Output the [x, y] coordinate of the center of the cell containing the given text.  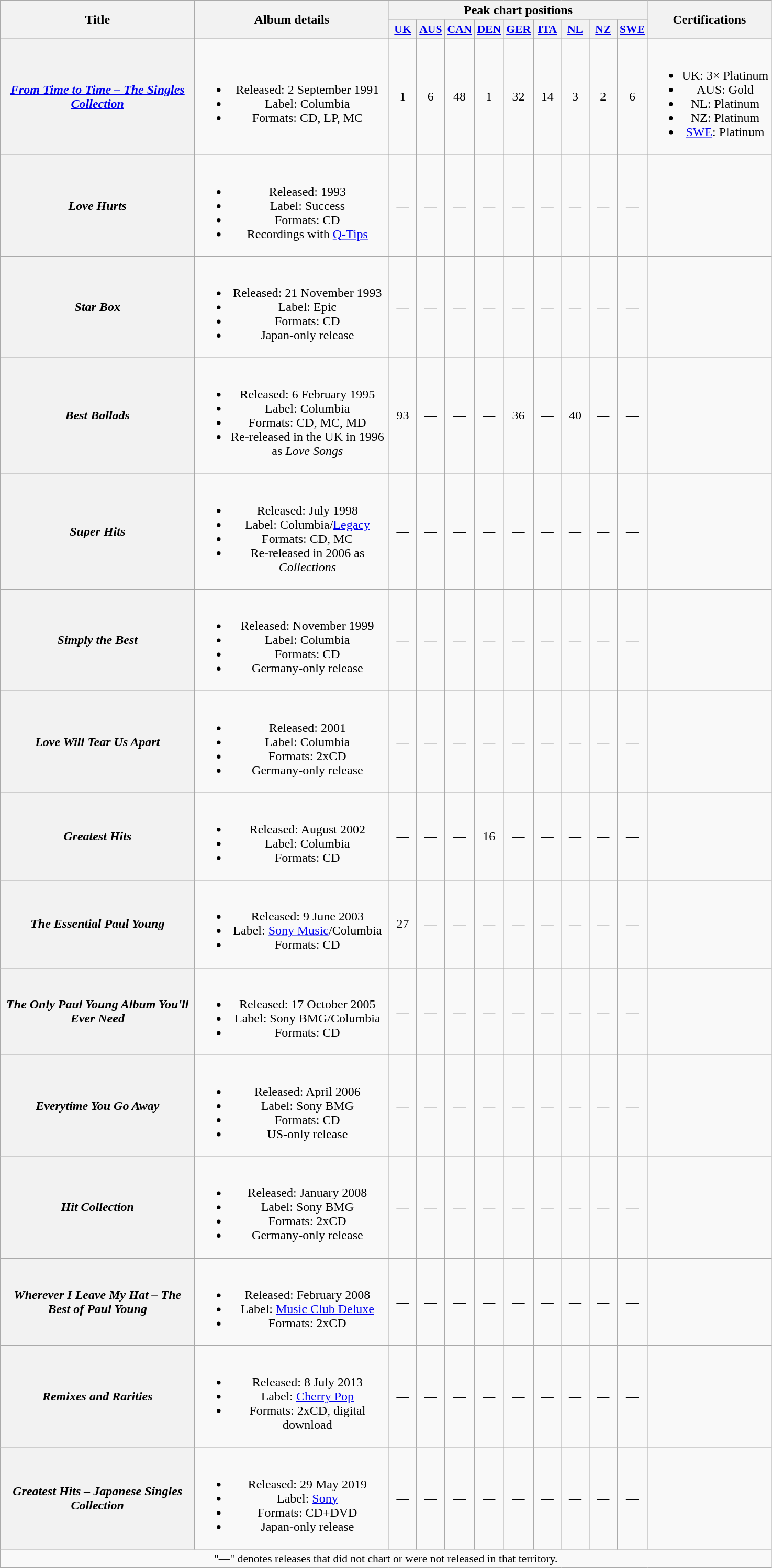
NZ [603, 30]
Best Ballads [97, 416]
Super Hits [97, 532]
Hit Collection [97, 1207]
93 [403, 416]
Released: April 2006Label: Sony BMGFormats: CDUS-only release [292, 1106]
3 [575, 96]
Remixes and Rarities [97, 1396]
Released: 8 July 2013Label: Cherry PopFormats: 2xCD, digital download [292, 1396]
Everytime You Go Away [97, 1106]
27 [403, 924]
From Time to Time – The Singles Collection [97, 96]
Released: 6 February 1995Label: ColumbiaFormats: CD, MC, MDRe-released in the UK in 1996 as Love Songs [292, 416]
UK [403, 30]
Love Hurts [97, 206]
Released: February 2008Label: Music Club DeluxeFormats: 2xCD [292, 1302]
The Only Paul Young Album You'll Ever Need [97, 1011]
Released: 2 September 1991Label: ColumbiaFormats: CD, LP, MC [292, 96]
Released: 2001Label: ColumbiaFormats: 2xCDGermany-only release [292, 742]
Released: August 2002Label: ColumbiaFormats: CD [292, 837]
36 [518, 416]
Greatest Hits [97, 837]
40 [575, 416]
Released: November 1999Label: ColumbiaFormats: CDGermany-only release [292, 640]
SWE [632, 30]
CAN [460, 30]
Released: 9 June 2003Label: Sony Music/ColumbiaFormats: CD [292, 924]
UK: 3× PlatinumAUS: GoldNL: PlatinumNZ: PlatinumSWE: Platinum [710, 96]
ITA [547, 30]
Released: 21 November 1993Label: EpicFormats: CDJapan-only release [292, 307]
DEN [489, 30]
Star Box [97, 307]
GER [518, 30]
Certifications [710, 20]
Released: July 1998Label: Columbia/LegacyFormats: CD, MCRe-released in 2006 as Collections [292, 532]
Title [97, 20]
16 [489, 837]
Wherever I Leave My Hat – The Best of Paul Young [97, 1302]
NL [575, 30]
2 [603, 96]
Love Will Tear Us Apart [97, 742]
Released: 17 October 2005Label: Sony BMG/ColumbiaFormats: CD [292, 1011]
Released: 1993Label: SuccessFormats: CDRecordings with Q-Tips [292, 206]
AUS [430, 30]
The Essential Paul Young [97, 924]
48 [460, 96]
Simply the Best [97, 640]
"—" denotes releases that did not chart or were not released in that territory. [386, 1558]
32 [518, 96]
Released: January 2008Label: Sony BMGFormats: 2xCDGermany-only release [292, 1207]
Released: 29 May 2019Label: SonyFormats: CD+DVDJapan-only release [292, 1498]
Greatest Hits – Japanese Singles Collection [97, 1498]
14 [547, 96]
Peak chart positions [518, 10]
Album details [292, 20]
